From the cell containing the given text, extract its center point as [X, Y] coordinate. 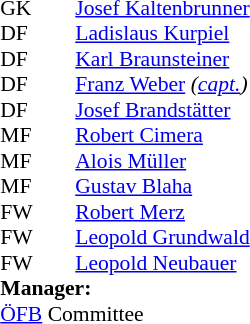
Josef Brandstätter [162, 110]
Franz Weber (capt.) [162, 85]
Manager: [124, 289]
Leopold Grundwald [162, 237]
Robert Cimera [162, 135]
Ladislaus Kurpiel [162, 33]
Robert Merz [162, 212]
Karl Braunsteiner [162, 59]
Gustav Blaha [162, 187]
Alois Müller [162, 161]
Leopold Neubauer [162, 263]
